Extract the (X, Y) coordinate from the center of the cell holding the provided text.  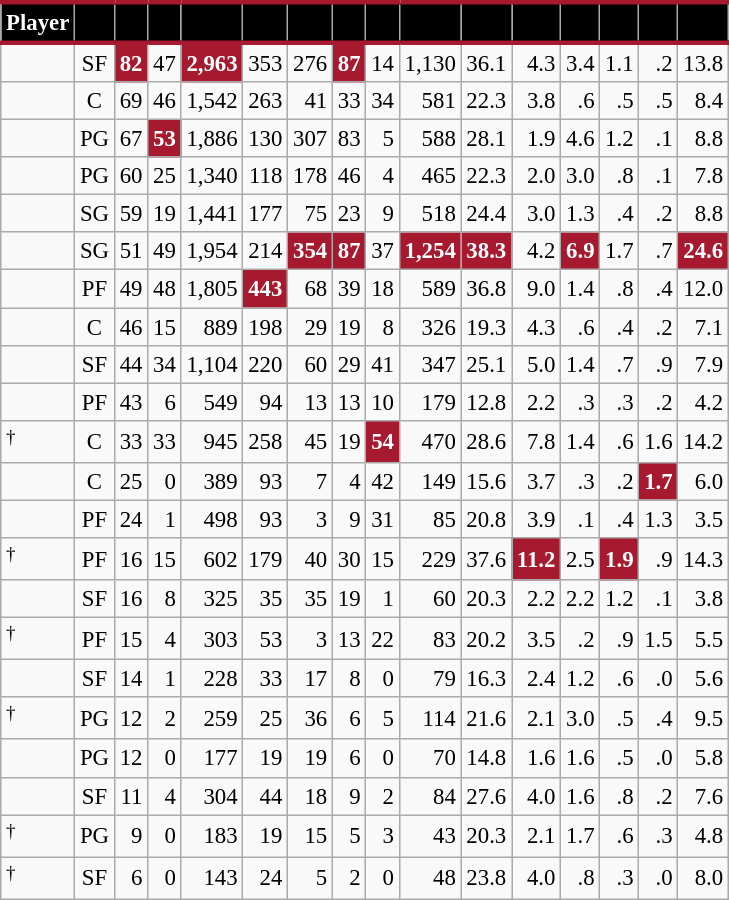
325 (212, 599)
228 (212, 679)
1,441 (212, 214)
1,104 (212, 364)
16.3 (486, 679)
20.8 (486, 519)
23 (348, 214)
7.6 (703, 796)
143 (212, 878)
36.8 (486, 289)
229 (430, 559)
9.5 (703, 718)
5.5 (703, 639)
67 (130, 139)
1.1 (620, 62)
6.9 (580, 251)
7 (310, 482)
28.6 (486, 441)
1,130 (430, 62)
51 (130, 251)
5.8 (703, 759)
183 (212, 836)
178 (310, 176)
3.4 (580, 62)
36 (310, 718)
1,886 (212, 139)
889 (212, 327)
2.4 (536, 679)
75 (310, 214)
6.0 (703, 482)
2,963 (212, 62)
581 (430, 101)
1,805 (212, 289)
602 (212, 559)
47 (164, 62)
10 (382, 402)
2.0 (536, 176)
28.1 (486, 139)
14.3 (703, 559)
Player (38, 22)
498 (212, 519)
7.1 (703, 327)
12.8 (486, 402)
518 (430, 214)
353 (266, 62)
3.7 (536, 482)
94 (266, 402)
11.2 (536, 559)
198 (266, 327)
220 (266, 364)
470 (430, 441)
326 (430, 327)
17 (310, 679)
588 (430, 139)
304 (212, 796)
37 (382, 251)
24.4 (486, 214)
149 (430, 482)
465 (430, 176)
30 (348, 559)
69 (130, 101)
114 (430, 718)
303 (212, 639)
276 (310, 62)
24.6 (703, 251)
82 (130, 62)
4.6 (580, 139)
8.4 (703, 101)
258 (266, 441)
68 (310, 289)
3.9 (536, 519)
1,542 (212, 101)
21.6 (486, 718)
70 (430, 759)
25.1 (486, 364)
23.8 (486, 878)
130 (266, 139)
59 (130, 214)
549 (212, 402)
9.0 (536, 289)
354 (310, 251)
54 (382, 441)
19.3 (486, 327)
7.9 (703, 364)
945 (212, 441)
2.5 (580, 559)
14.8 (486, 759)
20.2 (486, 639)
214 (266, 251)
1,340 (212, 176)
5.0 (536, 364)
13.8 (703, 62)
12.0 (703, 289)
5.6 (703, 679)
40 (310, 559)
1,954 (212, 251)
84 (430, 796)
443 (266, 289)
42 (382, 482)
36.1 (486, 62)
589 (430, 289)
22 (382, 639)
1,254 (430, 251)
85 (430, 519)
1.5 (658, 639)
37.6 (486, 559)
31 (382, 519)
307 (310, 139)
45 (310, 441)
347 (430, 364)
263 (266, 101)
389 (212, 482)
39 (348, 289)
27.6 (486, 796)
79 (430, 679)
118 (266, 176)
259 (212, 718)
11 (130, 796)
4.8 (703, 836)
8.0 (703, 878)
15.6 (486, 482)
38.3 (486, 251)
14.2 (703, 441)
